Return the [X, Y] coordinate for the center point of the cell that contains the specified text.  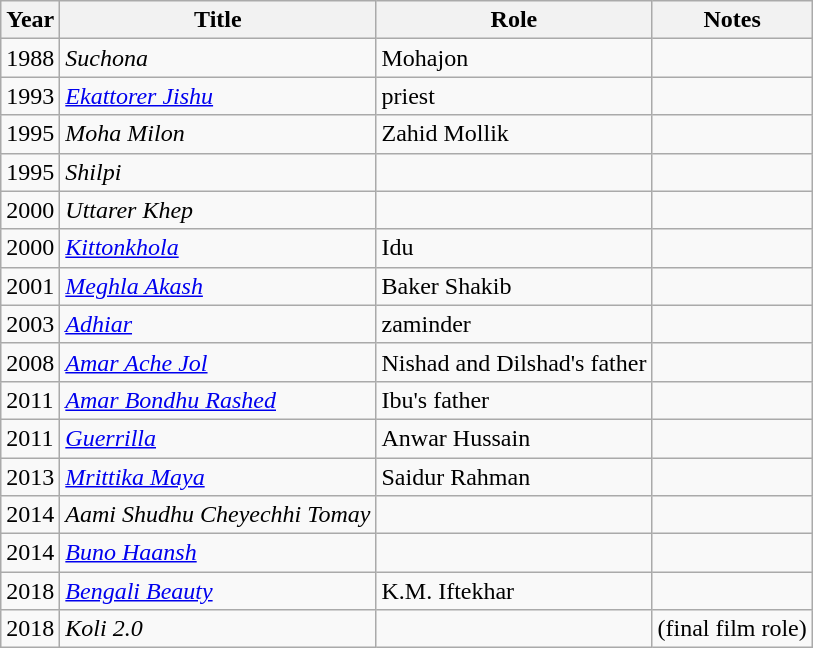
Mohajon [514, 58]
Amar Bondhu Rashed [218, 400]
Suchona [218, 58]
(final film role) [732, 629]
Mrittika Maya [218, 477]
2008 [30, 362]
Title [218, 20]
priest [514, 96]
zaminder [514, 324]
K.M. Iftekhar [514, 591]
Adhiar [218, 324]
Role [514, 20]
Aami Shudhu Cheyechhi Tomay [218, 515]
Koli 2.0 [218, 629]
2003 [30, 324]
Shilpi [218, 172]
Notes [732, 20]
Ibu's father [514, 400]
Meghla Akash [218, 286]
1988 [30, 58]
Saidur Rahman [514, 477]
Bengali Beauty [218, 591]
Uttarer Khep [218, 210]
Nishad and Dilshad's father [514, 362]
Baker Shakib [514, 286]
Year [30, 20]
Kittonkhola [218, 248]
2013 [30, 477]
Moha Milon [218, 134]
1993 [30, 96]
Zahid Mollik [514, 134]
Amar Ache Jol [218, 362]
2001 [30, 286]
Ekattorer Jishu [218, 96]
Anwar Hussain [514, 438]
Idu [514, 248]
Buno Haansh [218, 553]
Guerrilla [218, 438]
